For the text-containing cell, return its midpoint in [x, y] coordinate format. 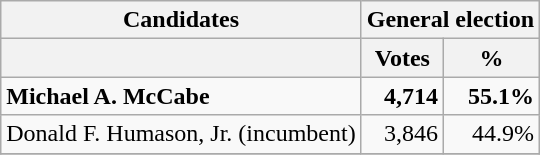
3,846 [402, 134]
Candidates [181, 20]
55.1% [492, 96]
4,714 [402, 96]
44.9% [492, 134]
Votes [402, 58]
Michael A. McCabe [181, 96]
General election [450, 20]
Donald F. Humason, Jr. (incumbent) [181, 134]
% [492, 58]
